Return the (X, Y) coordinate for the center point of the cell that contains the specified text.  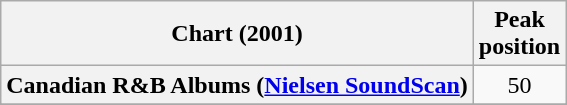
Peakposition (519, 34)
50 (519, 85)
Canadian R&B Albums (Nielsen SoundScan) (238, 85)
Chart (2001) (238, 34)
